Scan for the cell matching the given text and deliver its [x, y] coordinate at center. 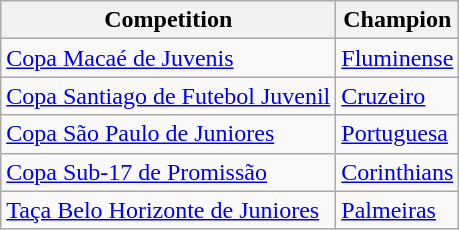
Copa Santiago de Futebol Juvenil [168, 96]
Copa Macaé de Juvenis [168, 58]
Palmeiras [398, 210]
Taça Belo Horizonte de Juniores [168, 210]
Competition [168, 20]
Champion [398, 20]
Copa Sub-17 de Promissão [168, 172]
Corinthians [398, 172]
Portuguesa [398, 134]
Cruzeiro [398, 96]
Copa São Paulo de Juniores [168, 134]
Fluminense [398, 58]
